Capture the cell that displays the provided text and extract its (x, y) central coordinate. 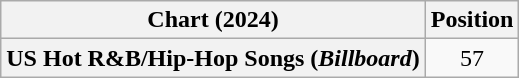
Chart (2024) (213, 20)
Position (472, 20)
57 (472, 58)
US Hot R&B/Hip-Hop Songs (Billboard) (213, 58)
